Return the [x, y] coordinate for the center point of the cell that contains the specified text.  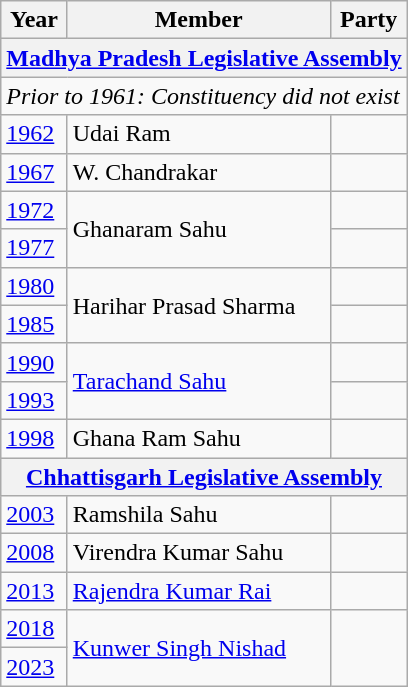
Madhya Pradesh Legislative Assembly [204, 58]
1967 [34, 172]
1972 [34, 210]
1977 [34, 248]
Prior to 1961: Constituency did not exist [204, 96]
1993 [34, 400]
2023 [34, 667]
1980 [34, 286]
Rajendra Kumar Rai [198, 591]
2003 [34, 515]
Ghanaram Sahu [198, 229]
Member [198, 20]
1990 [34, 362]
1962 [34, 134]
Virendra Kumar Sahu [198, 553]
Harihar Prasad Sharma [198, 305]
Year [34, 20]
Kunwer Singh Nishad [198, 648]
Ramshila Sahu [198, 515]
Tarachand Sahu [198, 381]
Ghana Ram Sahu [198, 438]
2018 [34, 629]
2008 [34, 553]
1985 [34, 324]
W. Chandrakar [198, 172]
2013 [34, 591]
1998 [34, 438]
Chhattisgarh Legislative Assembly [204, 477]
Udai Ram [198, 134]
Party [368, 20]
